For the text-containing cell, return its midpoint in [x, y] coordinate format. 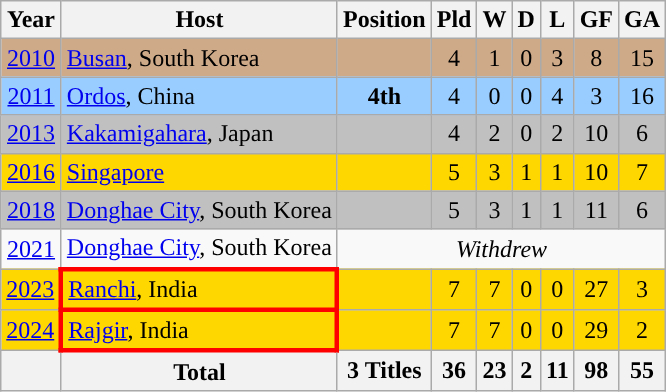
23 [494, 371]
27 [596, 290]
W [494, 20]
3 Titles [384, 371]
2016 [32, 172]
2013 [32, 134]
2011 [32, 96]
L [557, 20]
29 [596, 330]
36 [454, 371]
2018 [32, 210]
Ranchi, India [199, 290]
Singapore [199, 172]
Kakamigahara, Japan [199, 134]
98 [596, 371]
GA [642, 20]
2023 [32, 290]
2021 [32, 249]
16 [642, 96]
Rajgir, India [199, 330]
Position [384, 20]
2024 [32, 330]
2010 [32, 58]
Host [199, 20]
Pld [454, 20]
4th [384, 96]
Total [199, 371]
8 [596, 58]
Busan, South Korea [199, 58]
Withdrew [501, 249]
Ordos, China [199, 96]
55 [642, 371]
Year [32, 20]
15 [642, 58]
D [526, 20]
GF [596, 20]
